Return the [X, Y] coordinate for the center point of the cell that contains the specified text.  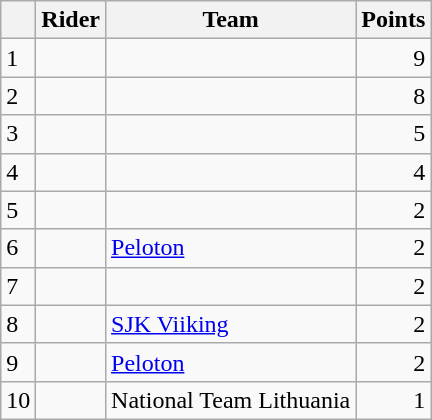
3 [18, 134]
6 [18, 248]
Rider [71, 20]
National Team Lithuania [231, 400]
SJK Viiking [231, 324]
Points [394, 20]
10 [18, 400]
7 [18, 286]
Team [231, 20]
